Capture the cell that displays the provided text and extract its [x, y] central coordinate. 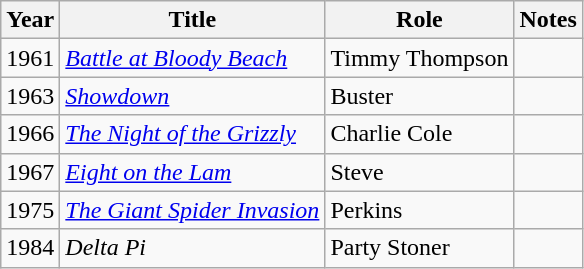
Notes [548, 20]
1963 [30, 96]
1975 [30, 210]
Charlie Cole [420, 134]
Battle at Bloody Beach [192, 58]
The Giant Spider Invasion [192, 210]
Steve [420, 172]
Buster [420, 96]
Timmy Thompson [420, 58]
Perkins [420, 210]
Role [420, 20]
Delta Pi [192, 248]
The Night of the Grizzly [192, 134]
1966 [30, 134]
1961 [30, 58]
Showdown [192, 96]
1967 [30, 172]
1984 [30, 248]
Year [30, 20]
Party Stoner [420, 248]
Eight on the Lam [192, 172]
Title [192, 20]
